Pinpoint the cell where the given text exists, returning its [x, y] midpoint coordinate. 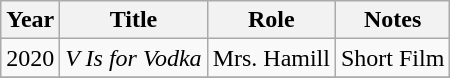
Short Film [392, 58]
Mrs. Hamill [271, 58]
Notes [392, 20]
Role [271, 20]
2020 [30, 58]
V Is for Vodka [134, 58]
Title [134, 20]
Year [30, 20]
